Detect which cell encompasses the target text, then output its [x, y] center coordinate. 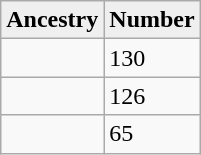
130 [152, 58]
Number [152, 20]
Ancestry [52, 20]
126 [152, 96]
65 [152, 134]
